Search for the cell housing the specified text and yield its [x, y] center coordinate. 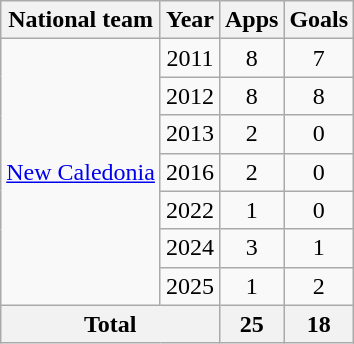
National team [81, 20]
7 [319, 58]
18 [319, 324]
25 [251, 324]
Goals [319, 20]
2025 [190, 286]
2011 [190, 58]
New Caledonia [81, 172]
2024 [190, 248]
Total [110, 324]
Year [190, 20]
2013 [190, 134]
2016 [190, 172]
2012 [190, 96]
2022 [190, 210]
3 [251, 248]
Apps [251, 20]
